Identify which cell holds the provided text, then report its [X, Y] central coordinate. 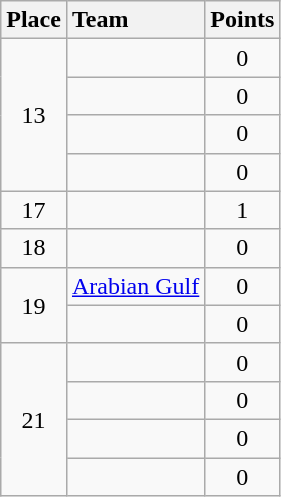
Points [242, 20]
19 [34, 305]
Team [135, 20]
18 [34, 248]
Arabian Gulf [135, 286]
Place [34, 20]
13 [34, 115]
17 [34, 210]
1 [242, 210]
21 [34, 419]
